Search for the cell housing the specified text and yield its (x, y) center coordinate. 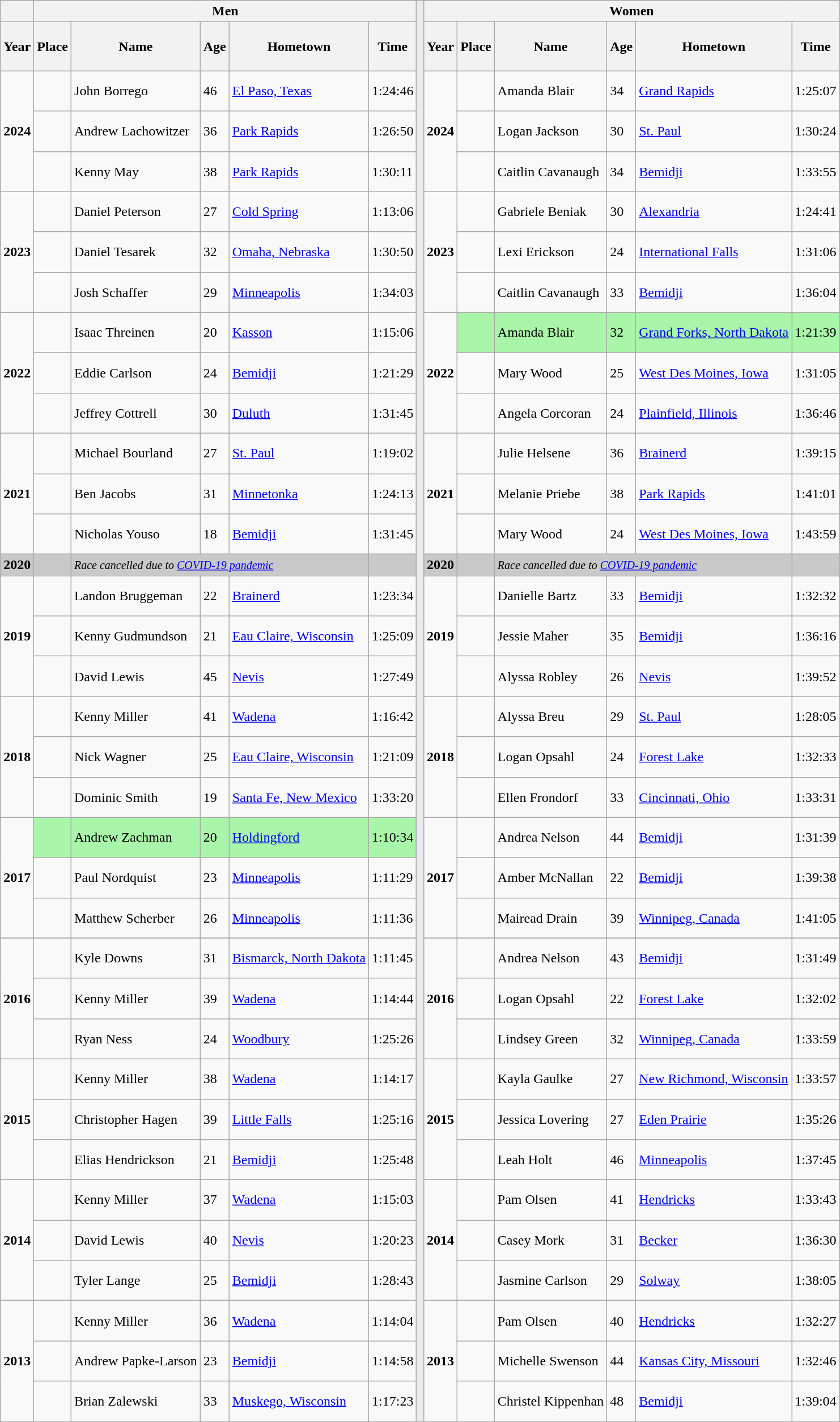
Eden Prairie (714, 1120)
Logan Jackson (550, 131)
43 (621, 958)
Josh Schaffer (136, 292)
1:31:05 (816, 373)
1:14:44 (393, 999)
1:39:52 (816, 677)
1:25:16 (393, 1120)
1:32:46 (816, 1361)
1:28:43 (393, 1281)
Michael Bourland (136, 453)
Nick Wagner (136, 757)
19 (214, 797)
Melanie Priebe (550, 494)
1:19:02 (393, 453)
Paul Nordquist (136, 877)
Alyssa Breu (550, 716)
1:25:26 (393, 1038)
1:32:32 (816, 596)
Alexandria (714, 212)
1:36:04 (816, 292)
Grand Rapids (714, 91)
1:15:03 (393, 1200)
Daniel Peterson (136, 212)
Kenny May (136, 171)
1:21:09 (393, 757)
Cincinnati, Ohio (714, 797)
Plainfield, Illinois (714, 413)
1:28:05 (816, 716)
Christopher Hagen (136, 1120)
1:39:15 (816, 453)
1:33:57 (816, 1079)
1:33:55 (816, 171)
1:25:09 (393, 636)
45 (214, 677)
37 (214, 1200)
El Paso, Texas (299, 91)
Jasmine Carlson (550, 1281)
Holdingford (299, 838)
1:36:30 (816, 1240)
1:31:39 (816, 838)
Bismarck, North Dakota (299, 958)
Cold Spring (299, 212)
Dominic Smith (136, 797)
Minnetonka (299, 494)
1:14:58 (393, 1361)
1:23:34 (393, 596)
Andrew Lachowitzer (136, 131)
Men (226, 11)
1:33:59 (816, 1038)
Jeffrey Cottrell (136, 413)
Matthew Scherber (136, 918)
1:36:46 (816, 413)
1:11:29 (393, 877)
1:35:26 (816, 1120)
1:36:16 (816, 636)
Andrew Papke-Larson (136, 1361)
1:33:43 (816, 1200)
Omaha, Nebraska (299, 252)
1:11:45 (393, 958)
Kayla Gaulke (550, 1079)
1:16:42 (393, 716)
Jessie Maher (550, 636)
Nicholas Youso (136, 534)
Landon Bruggeman (136, 596)
International Falls (714, 252)
1:41:01 (816, 494)
Kansas City, Missouri (714, 1361)
New Richmond, Wisconsin (714, 1079)
Grand Forks, North Dakota (714, 332)
1:31:49 (816, 958)
Christel Kippenhan (550, 1401)
Little Falls (299, 1120)
1:31:06 (816, 252)
Isaac Threinen (136, 332)
Michelle Swenson (550, 1361)
Duluth (299, 413)
1:32:33 (816, 757)
Ben Jacobs (136, 494)
Women (632, 11)
1:24:46 (393, 91)
1:11:36 (393, 918)
Angela Corcoran (550, 413)
1:37:45 (816, 1160)
Muskego, Wisconsin (299, 1401)
John Borrego (136, 91)
Tyler Lange (136, 1281)
Amber McNallan (550, 877)
1:14:17 (393, 1079)
Danielle Bartz (550, 596)
Andrew Zachman (136, 838)
1:25:48 (393, 1160)
1:17:23 (393, 1401)
1:13:06 (393, 212)
Brian Zalewski (136, 1401)
1:38:05 (816, 1281)
1:41:05 (816, 918)
1:33:20 (393, 797)
Ryan Ness (136, 1038)
Lindsey Green (550, 1038)
Solway (714, 1281)
1:30:11 (393, 171)
1:32:02 (816, 999)
1:26:50 (393, 131)
Lexi Erickson (550, 252)
Eddie Carlson (136, 373)
1:34:03 (393, 292)
1:39:04 (816, 1401)
35 (621, 636)
1:33:31 (816, 797)
1:39:38 (816, 877)
Kenny Gudmundson (136, 636)
Woodbury (299, 1038)
Santa Fe, New Mexico (299, 797)
48 (621, 1401)
Alyssa Robley (550, 677)
Leah Holt (550, 1160)
1:10:34 (393, 838)
1:27:49 (393, 677)
1:32:27 (816, 1321)
Gabriele Beniak (550, 212)
Jessica Lovering (550, 1120)
1:14:04 (393, 1321)
1:43:59 (816, 534)
Ellen Frondorf (550, 797)
1:21:29 (393, 373)
1:30:50 (393, 252)
Mairead Drain (550, 918)
Julie Helsene (550, 453)
Casey Mork (550, 1240)
1:30:24 (816, 131)
1:15:06 (393, 332)
1:24:13 (393, 494)
1:25:07 (816, 91)
1:21:39 (816, 332)
Kasson (299, 332)
Daniel Tesarek (136, 252)
1:20:23 (393, 1240)
Kyle Downs (136, 958)
Elias Hendrickson (136, 1160)
Becker (714, 1240)
1:24:41 (816, 212)
18 (214, 534)
